Identify which cell holds the provided text, then report its [x, y] central coordinate. 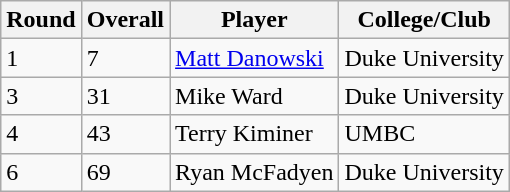
Mike Ward [254, 96]
UMBC [424, 134]
31 [125, 96]
Round [41, 20]
Overall [125, 20]
4 [41, 134]
Matt Danowski [254, 58]
7 [125, 58]
1 [41, 58]
College/Club [424, 20]
Ryan McFadyen [254, 172]
43 [125, 134]
6 [41, 172]
69 [125, 172]
Terry Kiminer [254, 134]
3 [41, 96]
Player [254, 20]
